Identify which cell holds the provided text, then report its [x, y] central coordinate. 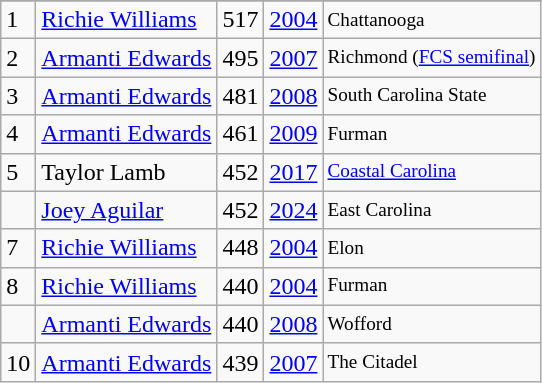
Joey Aguilar [126, 210]
2 [18, 58]
2009 [294, 134]
495 [240, 58]
1 [18, 20]
10 [18, 362]
5 [18, 172]
517 [240, 20]
South Carolina State [432, 96]
439 [240, 362]
448 [240, 248]
3 [18, 96]
2024 [294, 210]
461 [240, 134]
The Citadel [432, 362]
East Carolina [432, 210]
Wofford [432, 324]
7 [18, 248]
Chattanooga [432, 20]
481 [240, 96]
2017 [294, 172]
4 [18, 134]
8 [18, 286]
Elon [432, 248]
Richmond (FCS semifinal) [432, 58]
Taylor Lamb [126, 172]
Coastal Carolina [432, 172]
